Provide the (X, Y) coordinate of the cell's center where the given text is located.  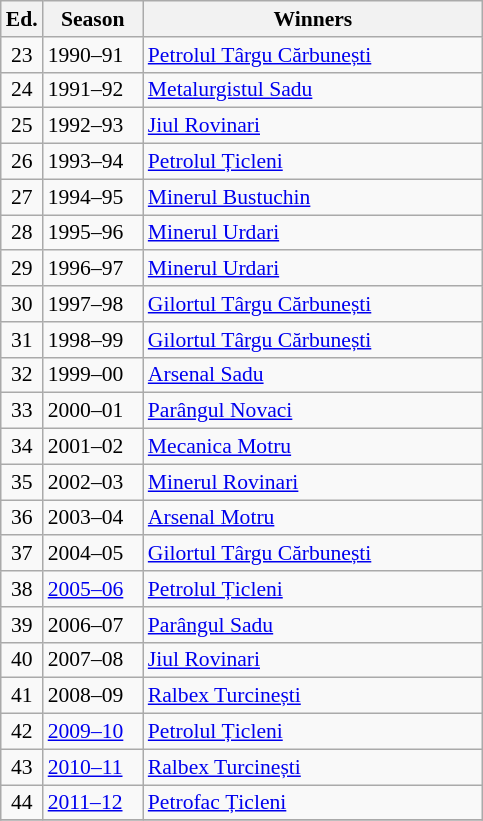
1994–95 (93, 197)
29 (22, 269)
1992–93 (93, 126)
35 (22, 482)
2004–05 (93, 554)
Metalurgistul Sadu (313, 90)
28 (22, 233)
1990–91 (93, 55)
1991–92 (93, 90)
1996–97 (93, 269)
Petrofac Țicleni (313, 803)
Season (93, 19)
2000–01 (93, 411)
1998–99 (93, 340)
Mecanica Motru (313, 447)
2007–08 (93, 660)
Ed. (22, 19)
24 (22, 90)
Parângul Novaci (313, 411)
2010–11 (93, 767)
1993–94 (93, 162)
2011–12 (93, 803)
2001–02 (93, 447)
Parângul Sadu (313, 625)
32 (22, 375)
42 (22, 732)
2008–09 (93, 696)
44 (22, 803)
2009–10 (93, 732)
30 (22, 304)
27 (22, 197)
1995–96 (93, 233)
39 (22, 625)
Minerul Bustuchin (313, 197)
2006–07 (93, 625)
23 (22, 55)
2003–04 (93, 518)
Minerul Rovinari (313, 482)
Arsenal Motru (313, 518)
2002–03 (93, 482)
26 (22, 162)
43 (22, 767)
2005–06 (93, 589)
34 (22, 447)
Arsenal Sadu (313, 375)
38 (22, 589)
37 (22, 554)
31 (22, 340)
Petrolul Târgu Cărbunești (313, 55)
36 (22, 518)
25 (22, 126)
Winners (313, 19)
41 (22, 696)
1997–98 (93, 304)
40 (22, 660)
33 (22, 411)
1999–00 (93, 375)
